For the text-containing cell, return its midpoint in (X, Y) coordinate format. 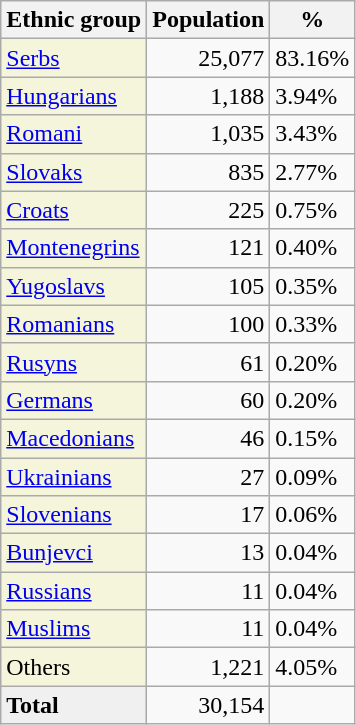
17 (208, 515)
% (312, 20)
Yugoslavs (74, 286)
Bunjevci (74, 553)
Romani (74, 134)
Ukrainians (74, 477)
0.40% (312, 248)
0.09% (312, 477)
46 (208, 438)
Rusyns (74, 362)
13 (208, 553)
Serbs (74, 58)
1,221 (208, 667)
1,035 (208, 134)
3.43% (312, 134)
4.05% (312, 667)
Romanians (74, 324)
Ethnic group (74, 20)
Montenegrins (74, 248)
2.77% (312, 172)
0.75% (312, 210)
Muslims (74, 629)
Hungarians (74, 96)
105 (208, 286)
25,077 (208, 58)
225 (208, 210)
Population (208, 20)
30,154 (208, 705)
1,188 (208, 96)
0.15% (312, 438)
Germans (74, 400)
61 (208, 362)
Russians (74, 591)
Others (74, 667)
0.06% (312, 515)
3.94% (312, 96)
Total (74, 705)
Macedonians (74, 438)
100 (208, 324)
835 (208, 172)
0.33% (312, 324)
Croats (74, 210)
Slovaks (74, 172)
83.16% (312, 58)
121 (208, 248)
Slovenians (74, 515)
0.35% (312, 286)
27 (208, 477)
60 (208, 400)
